Locate the cell with the specified text and output its (X, Y) center coordinate. 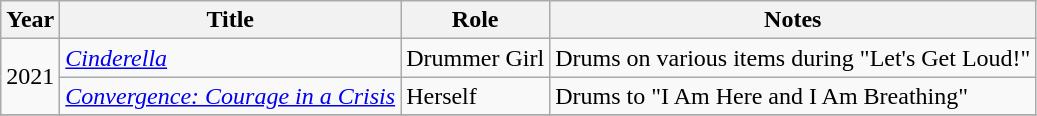
Notes (793, 20)
Herself (476, 96)
Cinderella (230, 58)
2021 (30, 77)
Convergence: Courage in a Crisis (230, 96)
Year (30, 20)
Role (476, 20)
Drums to "I Am Here and I Am Breathing" (793, 96)
Drummer Girl (476, 58)
Title (230, 20)
Drums on various items during "Let's Get Loud!" (793, 58)
